Extract the [X, Y] coordinate from the center of the cell holding the provided text.  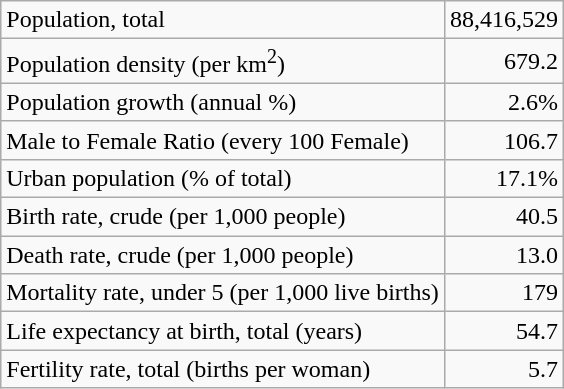
Fertility rate, total (births per woman) [223, 369]
179 [504, 293]
Life expectancy at birth, total (years) [223, 331]
Death rate, crude (per 1,000 people) [223, 255]
Population growth (annual %) [223, 102]
Population, total [223, 20]
Mortality rate, under 5 (per 1,000 live births) [223, 293]
5.7 [504, 369]
54.7 [504, 331]
88,416,529 [504, 20]
Birth rate, crude (per 1,000 people) [223, 217]
13.0 [504, 255]
40.5 [504, 217]
Male to Female Ratio (every 100 Female) [223, 140]
Population density (per km2) [223, 62]
17.1% [504, 178]
679.2 [504, 62]
2.6% [504, 102]
106.7 [504, 140]
Urban population (% of total) [223, 178]
